Pinpoint the cell where the given text exists, returning its (x, y) midpoint coordinate. 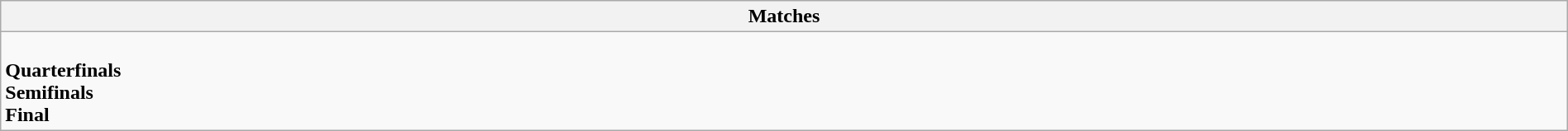
Quarterfinals Semifinals Final (784, 81)
Matches (784, 16)
